From the cell containing the given text, extract its center point as [X, Y] coordinate. 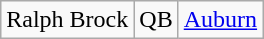
Auburn [220, 20]
QB [156, 20]
Ralph Brock [68, 20]
